Search for the cell housing the specified text and yield its (x, y) center coordinate. 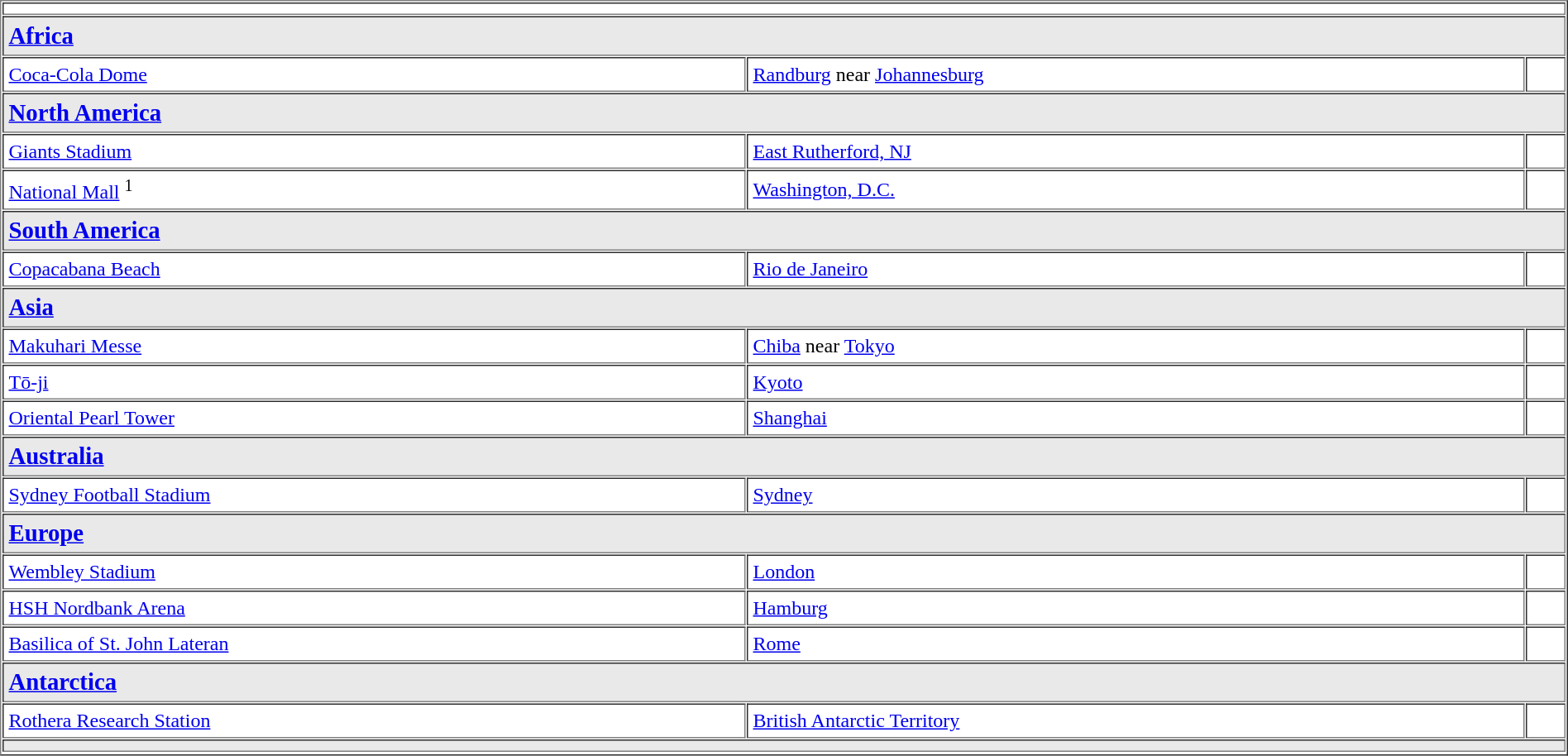
East Rutherford, NJ (1135, 151)
Tō-ji (374, 382)
Giants Stadium (374, 151)
National Mall 1 (374, 190)
London (1135, 572)
Oriental Pearl Tower (374, 419)
Rome (1135, 644)
Sydney Football Stadium (374, 495)
Coca-Cola Dome (374, 74)
Kyoto (1135, 382)
North America (784, 112)
Hamburg (1135, 608)
HSH Nordbank Arena (374, 608)
Australia (784, 457)
Africa (784, 36)
Washington, D.C. (1135, 190)
Asia (784, 308)
Rio de Janeiro (1135, 270)
Rothera Research Station (374, 721)
South America (784, 231)
Sydney (1135, 495)
Makuhari Messe (374, 347)
Europe (784, 534)
Wembley Stadium (374, 572)
British Antarctic Territory (1135, 721)
Copacabana Beach (374, 270)
Randburg near Johannesburg (1135, 74)
Chiba near Tokyo (1135, 347)
Basilica of St. John Lateran (374, 644)
Antarctica (784, 682)
Shanghai (1135, 419)
